Extract the [x, y] coordinate from the center of the cell holding the provided text.  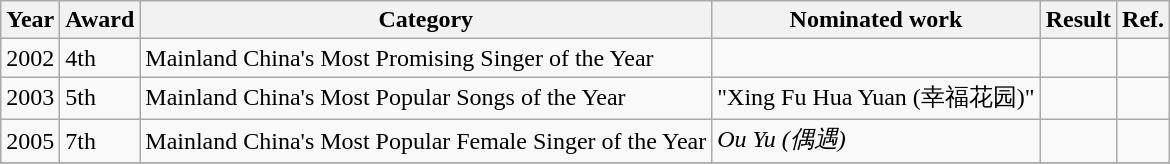
2002 [30, 58]
Mainland China's Most Popular Female Singer of the Year [426, 140]
"Xing Fu Hua Yuan (幸福花园)" [876, 98]
Award [100, 20]
Result [1078, 20]
Nominated work [876, 20]
Mainland China's Most Promising Singer of the Year [426, 58]
Category [426, 20]
Year [30, 20]
Mainland China's Most Popular Songs of the Year [426, 98]
5th [100, 98]
Ou Yu (偶遇) [876, 140]
2005 [30, 140]
Ref. [1144, 20]
2003 [30, 98]
7th [100, 140]
4th [100, 58]
